Pinpoint the cell where the given text exists, returning its (x, y) midpoint coordinate. 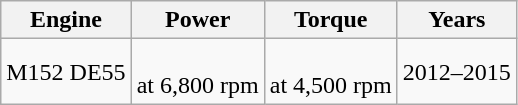
Engine (66, 20)
M152 DE55 (66, 72)
Years (456, 20)
at 6,800 rpm (198, 72)
Torque (330, 20)
at 4,500 rpm (330, 72)
Power (198, 20)
2012–2015 (456, 72)
